For the text-containing cell, return its midpoint in (X, Y) coordinate format. 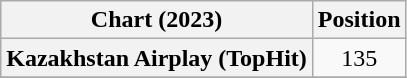
Chart (2023) (157, 20)
Position (359, 20)
135 (359, 58)
Kazakhstan Airplay (TopHit) (157, 58)
